Provide the (x, y) coordinate of the cell's center where the given text is located.  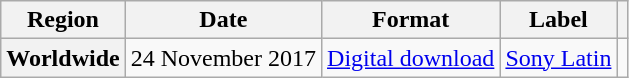
Worldwide (63, 58)
Format (411, 20)
Date (223, 20)
24 November 2017 (223, 58)
Region (63, 20)
Digital download (411, 58)
Sony Latin (558, 58)
Label (558, 20)
